Determine the (X, Y) coordinate at the center of the cell enclosing the given text.  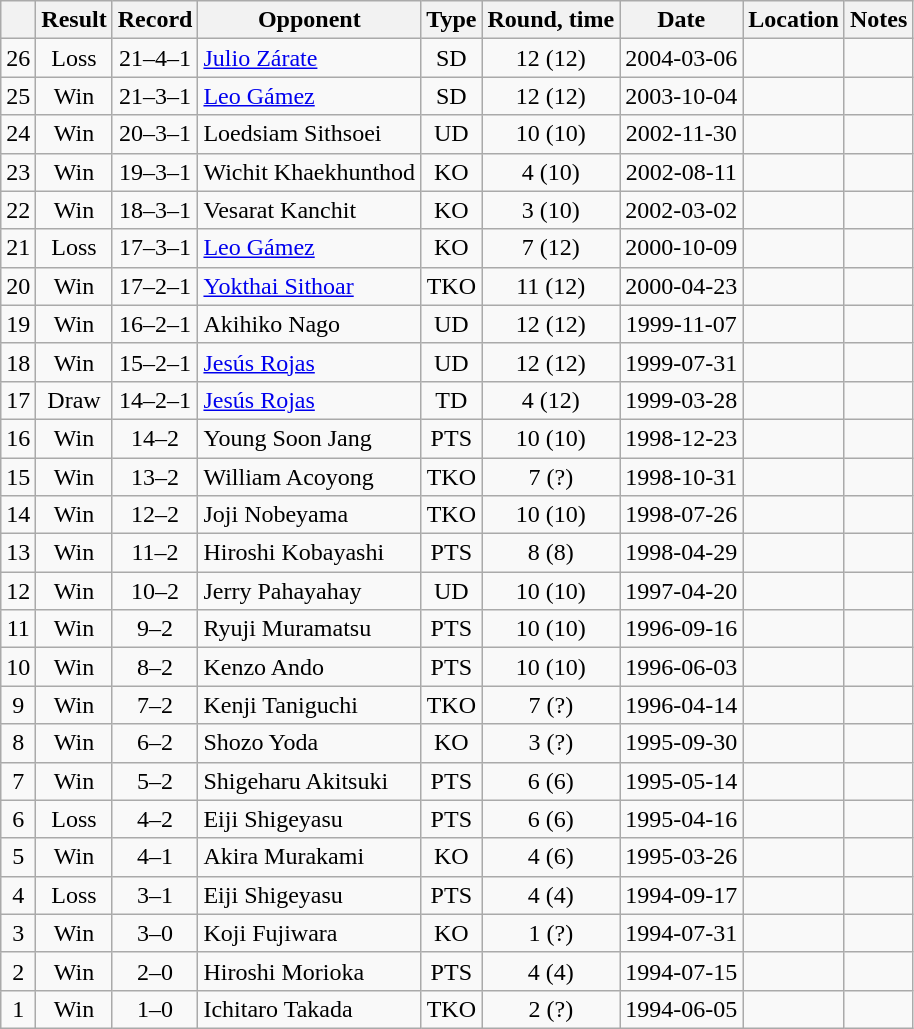
4–1 (155, 857)
Wichit Khaekhunthod (310, 172)
2–0 (155, 971)
22 (18, 210)
16–2–1 (155, 324)
1999-11-07 (682, 324)
3–1 (155, 895)
14–2–1 (155, 400)
Joji Nobeyama (310, 515)
4 (6) (551, 857)
11–2 (155, 553)
23 (18, 172)
17 (18, 400)
2 (18, 971)
1994-09-17 (682, 895)
Record (155, 20)
2002-03-02 (682, 210)
Shozo Yoda (310, 743)
4 (18, 895)
Kenzo Ando (310, 667)
Yokthai Sithoar (310, 286)
9 (18, 705)
3–0 (155, 933)
18–3–1 (155, 210)
4 (10) (551, 172)
Result (74, 20)
Shigeharu Akitsuki (310, 781)
6 (18, 819)
5 (18, 857)
13–2 (155, 477)
1994-06-05 (682, 1009)
21–3–1 (155, 96)
Vesarat Kanchit (310, 210)
Loedsiam Sithsoei (310, 134)
1996-09-16 (682, 629)
1999-07-31 (682, 362)
11 (12) (551, 286)
Round, time (551, 20)
Date (682, 20)
1995-04-16 (682, 819)
5–2 (155, 781)
20 (18, 286)
14–2 (155, 438)
25 (18, 96)
Hiroshi Morioka (310, 971)
12–2 (155, 515)
14 (18, 515)
17–3–1 (155, 248)
Opponent (310, 20)
7 (18, 781)
Notes (878, 20)
19 (18, 324)
Koji Fujiwara (310, 933)
26 (18, 58)
Kenji Taniguchi (310, 705)
21–4–1 (155, 58)
William Acoyong (310, 477)
11 (18, 629)
Location (794, 20)
4 (12) (551, 400)
1995-09-30 (682, 743)
2000-10-09 (682, 248)
8–2 (155, 667)
7–2 (155, 705)
15 (18, 477)
4–2 (155, 819)
7 (12) (551, 248)
2002-08-11 (682, 172)
1996-06-03 (682, 667)
9–2 (155, 629)
TD (452, 400)
Hiroshi Kobayashi (310, 553)
1997-04-20 (682, 591)
19–3–1 (155, 172)
2000-04-23 (682, 286)
1998-04-29 (682, 553)
Young Soon Jang (310, 438)
1996-04-14 (682, 705)
6–2 (155, 743)
3 (10) (551, 210)
24 (18, 134)
1999-03-28 (682, 400)
20–3–1 (155, 134)
21 (18, 248)
13 (18, 553)
17–2–1 (155, 286)
8 (18, 743)
1998-12-23 (682, 438)
1–0 (155, 1009)
1995-03-26 (682, 857)
10–2 (155, 591)
1994-07-31 (682, 933)
Ichitaro Takada (310, 1009)
16 (18, 438)
10 (18, 667)
2003-10-04 (682, 96)
2004-03-06 (682, 58)
1998-07-26 (682, 515)
18 (18, 362)
1994-07-15 (682, 971)
12 (18, 591)
Akihiko Nago (310, 324)
1998-10-31 (682, 477)
Julio Zárate (310, 58)
2002-11-30 (682, 134)
8 (8) (551, 553)
2 (?) (551, 1009)
1 (18, 1009)
Ryuji Muramatsu (310, 629)
Draw (74, 400)
3 (18, 933)
Akira Murakami (310, 857)
Jerry Pahayahay (310, 591)
1995-05-14 (682, 781)
3 (?) (551, 743)
Type (452, 20)
1 (?) (551, 933)
15–2–1 (155, 362)
